Capture the cell that displays the provided text and extract its [X, Y] central coordinate. 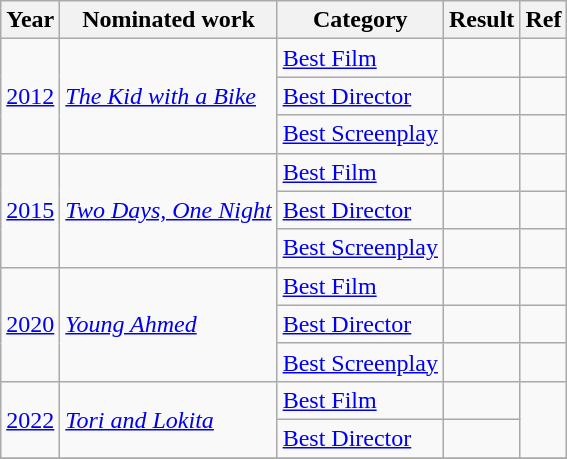
Ref [544, 20]
Nominated work [168, 20]
2015 [30, 210]
2020 [30, 324]
Year [30, 20]
The Kid with a Bike [168, 96]
Result [481, 20]
Tori and Lokita [168, 419]
Two Days, One Night [168, 210]
Category [360, 20]
Young Ahmed [168, 324]
2022 [30, 419]
2012 [30, 96]
